Detect which cell encompasses the target text, then output its [X, Y] center coordinate. 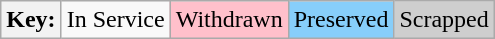
Scrapped [444, 20]
Withdrawn [229, 20]
Preserved [341, 20]
Key: [31, 20]
In Service [116, 20]
